Identify which cell holds the provided text, then report its (x, y) central coordinate. 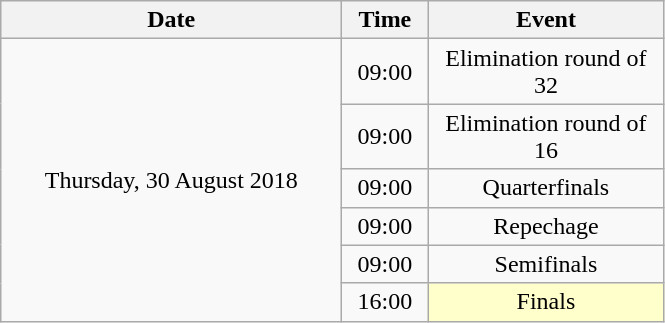
Time (385, 20)
Event (546, 20)
Semifinals (546, 264)
Finals (546, 302)
Repechage (546, 226)
Elimination round of 32 (546, 72)
16:00 (385, 302)
Elimination round of 16 (546, 136)
Quarterfinals (546, 188)
Thursday, 30 August 2018 (172, 180)
Date (172, 20)
